For the text-containing cell, return its midpoint in [x, y] coordinate format. 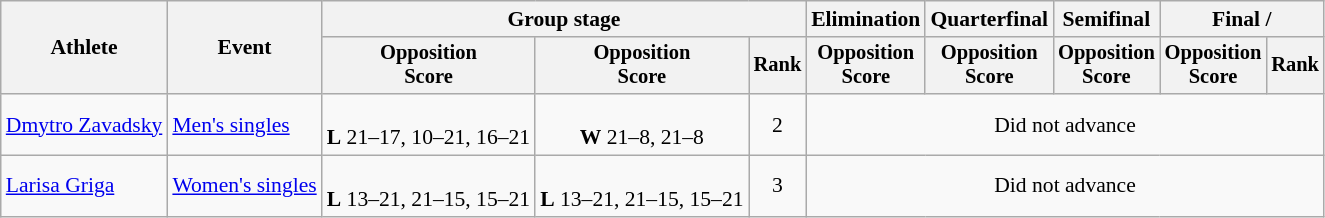
Larisa Griga [84, 186]
2 [778, 124]
Quarterfinal [989, 19]
Event [244, 48]
Final / [1242, 19]
Elimination [866, 19]
Athlete [84, 48]
W 21–8, 21–8 [642, 124]
Men's singles [244, 124]
3 [778, 186]
Dmytro Zavadsky [84, 124]
Women's singles [244, 186]
Group stage [564, 19]
Semifinal [1106, 19]
L 21–17, 10–21, 16–21 [428, 124]
